Determine the (x, y) coordinate at the center of the cell enclosing the given text.  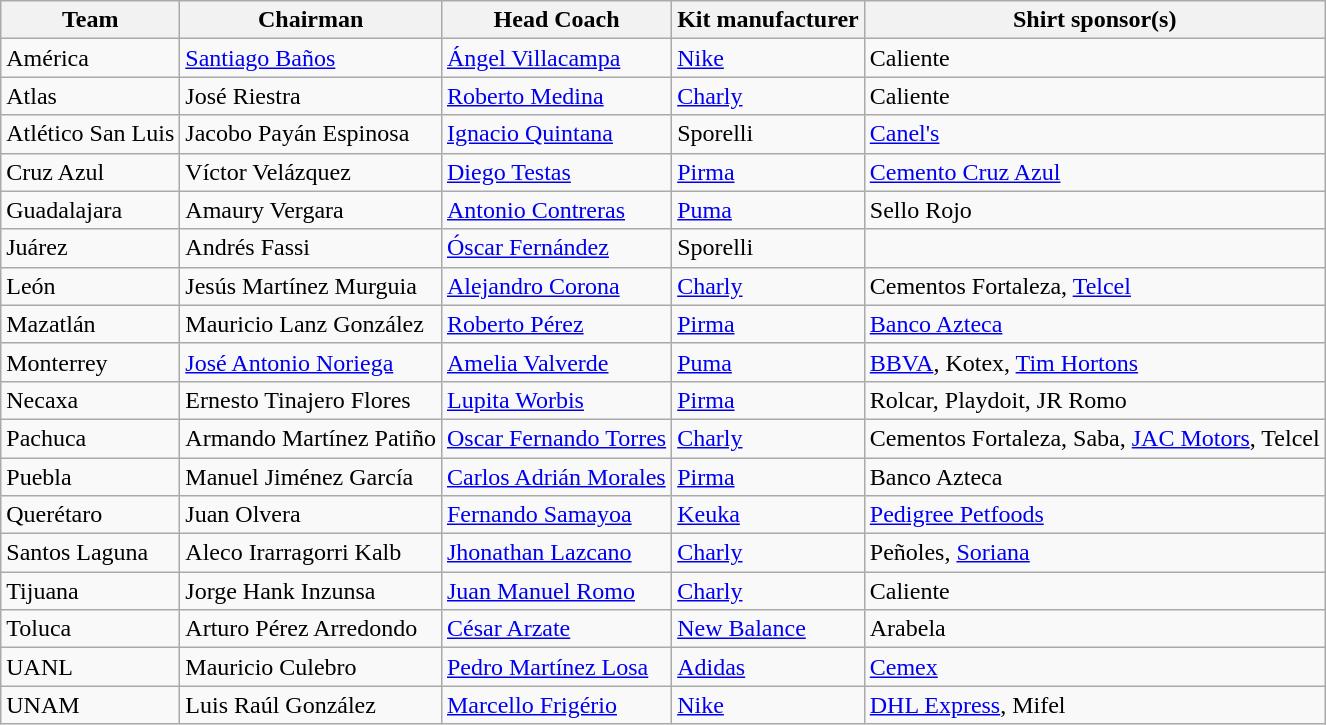
Jorge Hank Inzunsa (311, 591)
UANL (90, 667)
Monterrey (90, 362)
Atlético San Luis (90, 134)
Arabela (1094, 629)
Amelia Valverde (556, 362)
Antonio Contreras (556, 210)
José Riestra (311, 96)
Arturo Pérez Arredondo (311, 629)
León (90, 286)
Carlos Adrián Morales (556, 477)
Querétaro (90, 515)
Pedigree Petfoods (1094, 515)
Amaury Vergara (311, 210)
Cemento Cruz Azul (1094, 172)
DHL Express, Mifel (1094, 705)
Cementos Fortaleza, Saba, JAC Motors, Telcel (1094, 438)
Aleco Irarragorri Kalb (311, 553)
César Arzate (556, 629)
Head Coach (556, 20)
Roberto Medina (556, 96)
Adidas (768, 667)
Juárez (90, 248)
Team (90, 20)
Atlas (90, 96)
Jacobo Payán Espinosa (311, 134)
Cemex (1094, 667)
Chairman (311, 20)
Juan Olvera (311, 515)
Roberto Pérez (556, 324)
Ernesto Tinajero Flores (311, 400)
Marcello Frigério (556, 705)
José Antonio Noriega (311, 362)
BBVA, Kotex, Tim Hortons (1094, 362)
Tijuana (90, 591)
Keuka (768, 515)
Ángel Villacampa (556, 58)
Cruz Azul (90, 172)
Kit manufacturer (768, 20)
Pachuca (90, 438)
Oscar Fernando Torres (556, 438)
Víctor Velázquez (311, 172)
Armando Martínez Patiño (311, 438)
Jhonathan Lazcano (556, 553)
Puebla (90, 477)
New Balance (768, 629)
Necaxa (90, 400)
Peñoles, Soriana (1094, 553)
Alejandro Corona (556, 286)
Sello Rojo (1094, 210)
Guadalajara (90, 210)
Canel's (1094, 134)
Pedro Martínez Losa (556, 667)
Manuel Jiménez García (311, 477)
Toluca (90, 629)
Mauricio Lanz González (311, 324)
Santiago Baños (311, 58)
Lupita Worbis (556, 400)
Mazatlán (90, 324)
Fernando Samayoa (556, 515)
Jesús Martínez Murguia (311, 286)
UNAM (90, 705)
Cementos Fortaleza, Telcel (1094, 286)
Shirt sponsor(s) (1094, 20)
Mauricio Culebro (311, 667)
Rolcar, Playdoit, JR Romo (1094, 400)
Ignacio Quintana (556, 134)
América (90, 58)
Diego Testas (556, 172)
Andrés Fassi (311, 248)
Luis Raúl González (311, 705)
Juan Manuel Romo (556, 591)
Óscar Fernández (556, 248)
Santos Laguna (90, 553)
